Return the [X, Y] coordinate for the center point of the cell that contains the specified text.  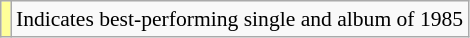
Indicates best-performing single and album of 1985 [240, 19]
